From the cell containing the given text, extract its center point as (X, Y) coordinate. 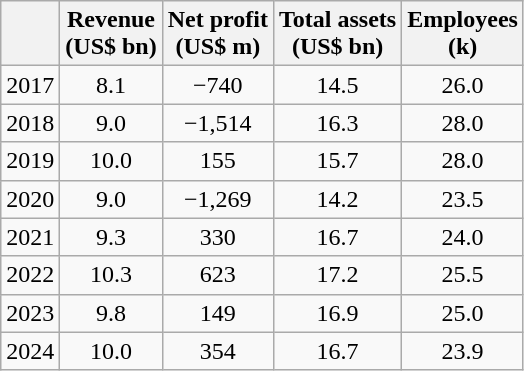
14.2 (337, 199)
2022 (30, 275)
26.0 (463, 85)
Total assets(US$ bn) (337, 34)
2023 (30, 313)
−740 (218, 85)
149 (218, 313)
2017 (30, 85)
330 (218, 237)
2019 (30, 161)
Revenue(US$ bn) (111, 34)
14.5 (337, 85)
25.5 (463, 275)
2021 (30, 237)
−1,514 (218, 123)
16.9 (337, 313)
354 (218, 351)
Employees(k) (463, 34)
8.1 (111, 85)
623 (218, 275)
23.5 (463, 199)
−1,269 (218, 199)
2018 (30, 123)
17.2 (337, 275)
10.3 (111, 275)
16.3 (337, 123)
25.0 (463, 313)
2024 (30, 351)
23.9 (463, 351)
9.3 (111, 237)
Net profit(US$ m) (218, 34)
15.7 (337, 161)
24.0 (463, 237)
2020 (30, 199)
9.8 (111, 313)
155 (218, 161)
